Provide the (x, y) coordinate of the cell's center where the given text is located.  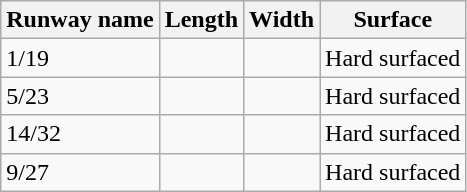
1/19 (80, 58)
Runway name (80, 20)
Length (201, 20)
9/27 (80, 172)
14/32 (80, 134)
Width (282, 20)
Surface (393, 20)
5/23 (80, 96)
